Return the (X, Y) coordinate for the center point of the cell that contains the specified text.  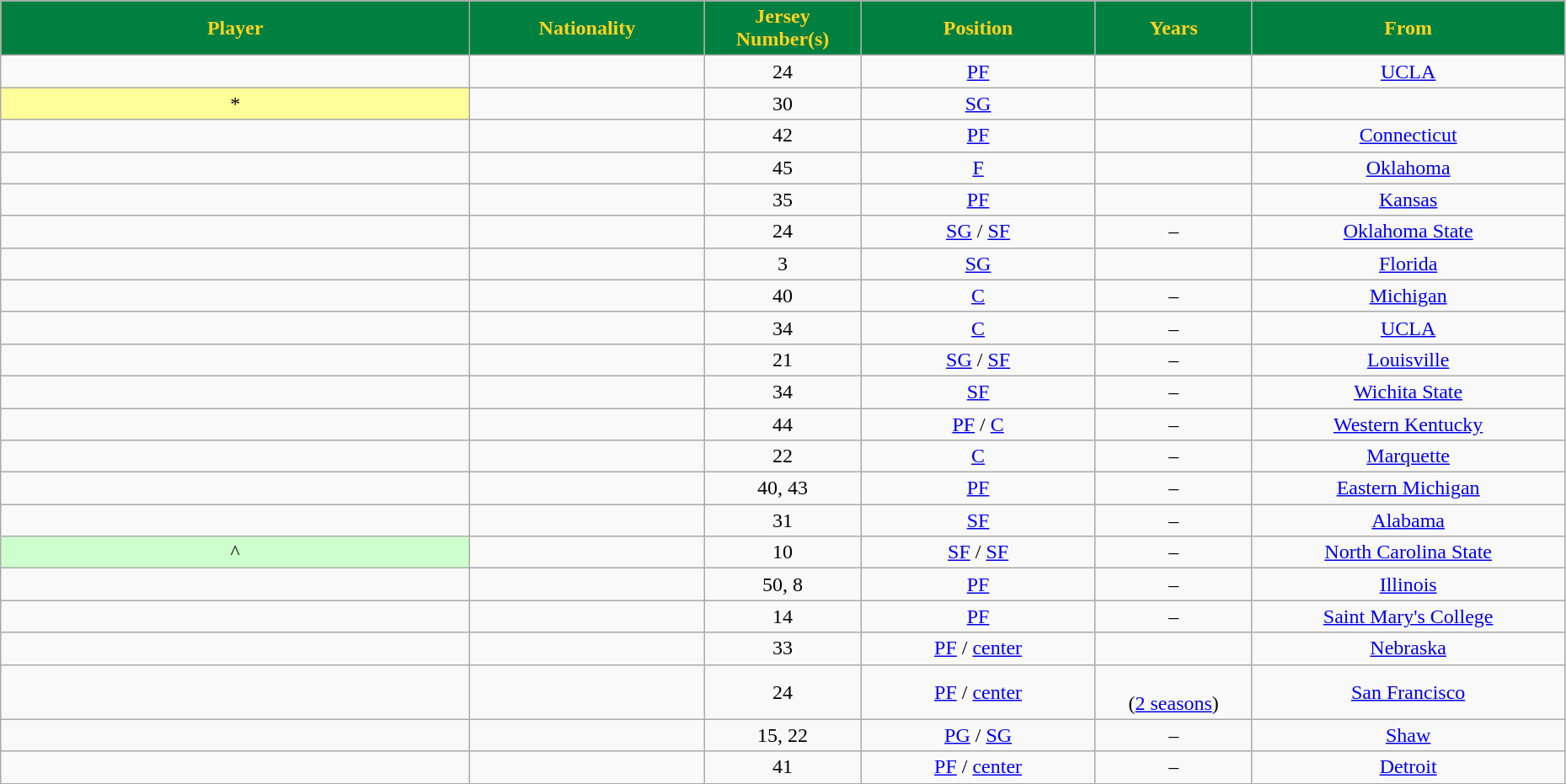
Nebraska (1408, 648)
Shaw (1408, 735)
22 (783, 456)
From (1408, 29)
Saint Mary's College (1408, 616)
* (236, 104)
3 (783, 264)
Michigan (1408, 296)
Nationality (587, 29)
North Carolina State (1408, 552)
14 (783, 616)
Louisville (1408, 360)
41 (783, 767)
Player (236, 29)
42 (783, 136)
Years (1173, 29)
45 (783, 168)
F (978, 168)
Kansas (1408, 200)
40, 43 (783, 488)
Wichita State (1408, 392)
31 (783, 520)
Position (978, 29)
Detroit (1408, 767)
(2 seasons) (1173, 692)
San Francisco (1408, 692)
30 (783, 104)
35 (783, 200)
SF / SF (978, 552)
Illinois (1408, 584)
Jersey Number(s) (783, 29)
21 (783, 360)
PF / C (978, 424)
44 (783, 424)
15, 22 (783, 735)
10 (783, 552)
Alabama (1408, 520)
Oklahoma State (1408, 232)
Connecticut (1408, 136)
PG / SG (978, 735)
Eastern Michigan (1408, 488)
Marquette (1408, 456)
^ (236, 552)
Western Kentucky (1408, 424)
Oklahoma (1408, 168)
40 (783, 296)
33 (783, 648)
Florida (1408, 264)
50, 8 (783, 584)
